Pinpoint the cell where the given text exists, returning its (X, Y) midpoint coordinate. 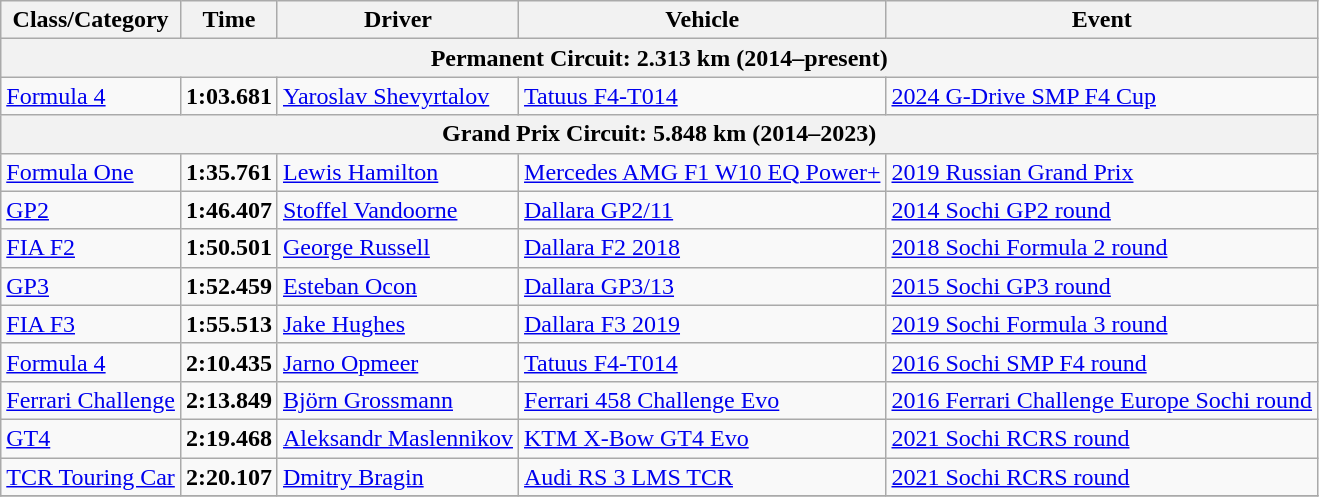
GP2 (91, 210)
Ferrari 458 Challenge Evo (702, 400)
Event (1102, 20)
FIA F3 (91, 324)
1:50.501 (228, 248)
2:19.468 (228, 438)
Esteban Ocon (398, 286)
Permanent Circuit: 2.313 km (2014–present) (660, 58)
Time (228, 20)
Driver (398, 20)
Jake Hughes (398, 324)
1:55.513 (228, 324)
TCR Touring Car (91, 477)
Lewis Hamilton (398, 172)
Jarno Opmeer (398, 362)
Dallara F2 2018 (702, 248)
2:10.435 (228, 362)
FIA F2 (91, 248)
2:13.849 (228, 400)
Dallara GP2/11 (702, 210)
KTM X-Bow GT4 Evo (702, 438)
2014 Sochi GP2 round (1102, 210)
2016 Sochi SMP F4 round (1102, 362)
Aleksandr Maslennikov (398, 438)
Yaroslav Shevyrtalov (398, 96)
Björn Grossmann (398, 400)
2019 Sochi Formula 3 round (1102, 324)
1:35.761 (228, 172)
2019 Russian Grand Prix (1102, 172)
Class/Category (91, 20)
Dallara F3 2019 (702, 324)
1:03.681 (228, 96)
Dmitry Bragin (398, 477)
Grand Prix Circuit: 5.848 km (2014–2023) (660, 134)
2015 Sochi GP3 round (1102, 286)
GP3 (91, 286)
GT4 (91, 438)
Mercedes AMG F1 W10 EQ Power+ (702, 172)
Stoffel Vandoorne (398, 210)
1:52.459 (228, 286)
2016 Ferrari Challenge Europe Sochi round (1102, 400)
Audi RS 3 LMS TCR (702, 477)
2018 Sochi Formula 2 round (1102, 248)
2024 G-Drive SMP F4 Cup (1102, 96)
Formula One (91, 172)
Dallara GP3/13 (702, 286)
Ferrari Challenge (91, 400)
1:46.407 (228, 210)
Vehicle (702, 20)
George Russell (398, 248)
2:20.107 (228, 477)
